Detect which cell encompasses the target text, then output its (X, Y) center coordinate. 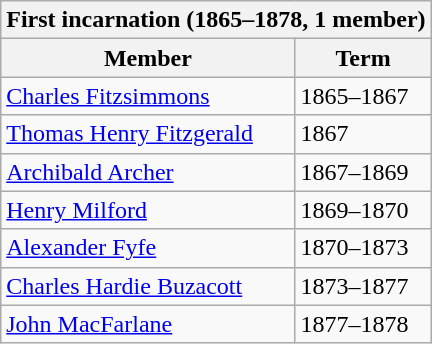
Charles Fitzsimmons (148, 96)
Alexander Fyfe (148, 248)
1867–1869 (363, 172)
Term (363, 58)
1870–1873 (363, 248)
1873–1877 (363, 286)
Archibald Archer (148, 172)
Thomas Henry Fitzgerald (148, 134)
1867 (363, 134)
1865–1867 (363, 96)
Henry Milford (148, 210)
Charles Hardie Buzacott (148, 286)
John MacFarlane (148, 324)
Member (148, 58)
First incarnation (1865–1878, 1 member) (216, 20)
1869–1870 (363, 210)
1877–1878 (363, 324)
